Find where the given text appears and provide that cell's center as (x, y) coordinate. 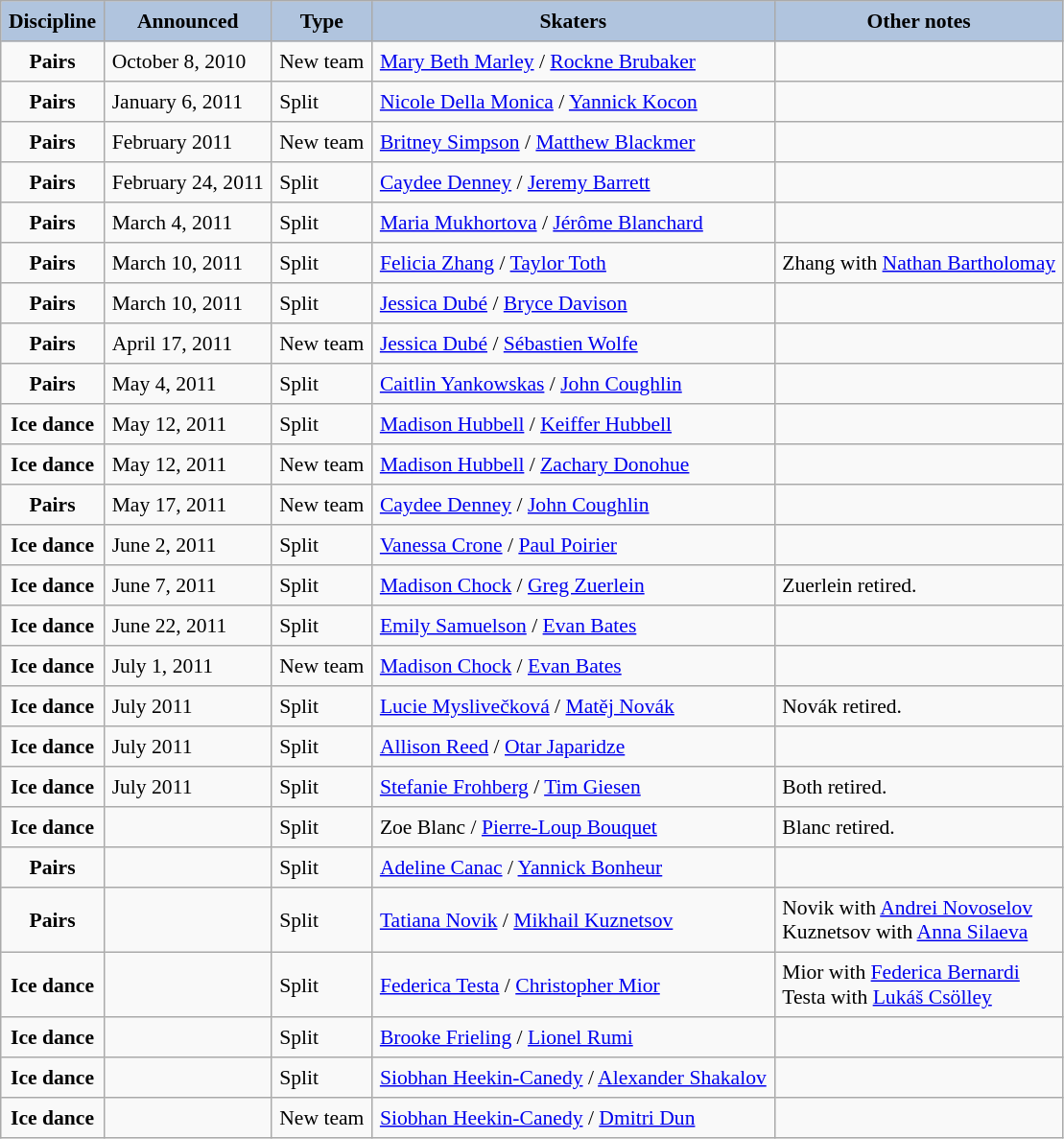
Other notes (919, 21)
Madison Chock / Evan Bates (574, 666)
Novik with Andrei Novoselov Kuznetsov with Anna Silaeva (919, 920)
Nicole Della Monica / Yannick Kocon (574, 102)
Caydee Denney / Jeremy Barrett (574, 182)
Federica Testa / Christopher Mior (574, 985)
Announced (188, 21)
October 8, 2010 (188, 61)
Caydee Denney / John Coughlin (574, 505)
February 2011 (188, 142)
Siobhan Heekin-Canedy / Dmitri Dun (574, 1118)
March 4, 2011 (188, 223)
May 17, 2011 (188, 505)
Mior with Federica Bernardi Testa with Lukáš Csölley (919, 985)
Brooke Frieling / Lionel Rumi (574, 1037)
Madison Chock / Greg Zuerlein (574, 585)
May 4, 2011 (188, 384)
Adeline Canac / Yannick Bonheur (574, 867)
July 1, 2011 (188, 666)
Britney Simpson / Matthew Blackmer (574, 142)
Discipline (53, 21)
Madison Hubbell / Keiffer Hubbell (574, 424)
January 6, 2011 (188, 102)
Maria Mukhortova / Jérôme Blanchard (574, 223)
Felicia Zhang / Taylor Toth (574, 263)
Caitlin Yankowskas / John Coughlin (574, 384)
Novák retired. (919, 706)
Jessica Dubé / Sébastien Wolfe (574, 344)
Jessica Dubé / Bryce Davison (574, 303)
June 22, 2011 (188, 626)
Zuerlein retired. (919, 585)
Emily Samuelson / Evan Bates (574, 626)
Type (322, 21)
Blanc retired. (919, 827)
June 2, 2011 (188, 545)
Vanessa Crone / Paul Poirier (574, 545)
Skaters (574, 21)
April 17, 2011 (188, 344)
Lucie Myslivečková / Matěj Novák (574, 706)
Zhang with Nathan Bartholomay (919, 263)
Both retired. (919, 787)
Stefanie Frohberg / Tim Giesen (574, 787)
Madison Hubbell / Zachary Donohue (574, 464)
Tatiana Novik / Mikhail Kuznetsov (574, 920)
Zoe Blanc / Pierre-Loup Bouquet (574, 827)
Mary Beth Marley / Rockne Brubaker (574, 61)
Siobhan Heekin-Canedy / Alexander Shakalov (574, 1078)
June 7, 2011 (188, 585)
Allison Reed / Otar Japaridze (574, 747)
February 24, 2011 (188, 182)
